Provide the [X, Y] coordinate of the cell's center where the given text is located.  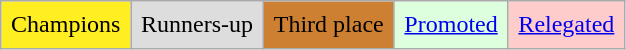
Runners-up [198, 25]
Champions [66, 25]
Relegated [566, 25]
Promoted [451, 25]
Third place [328, 25]
